Provide the (X, Y) coordinate of the cell's center where the given text is located.  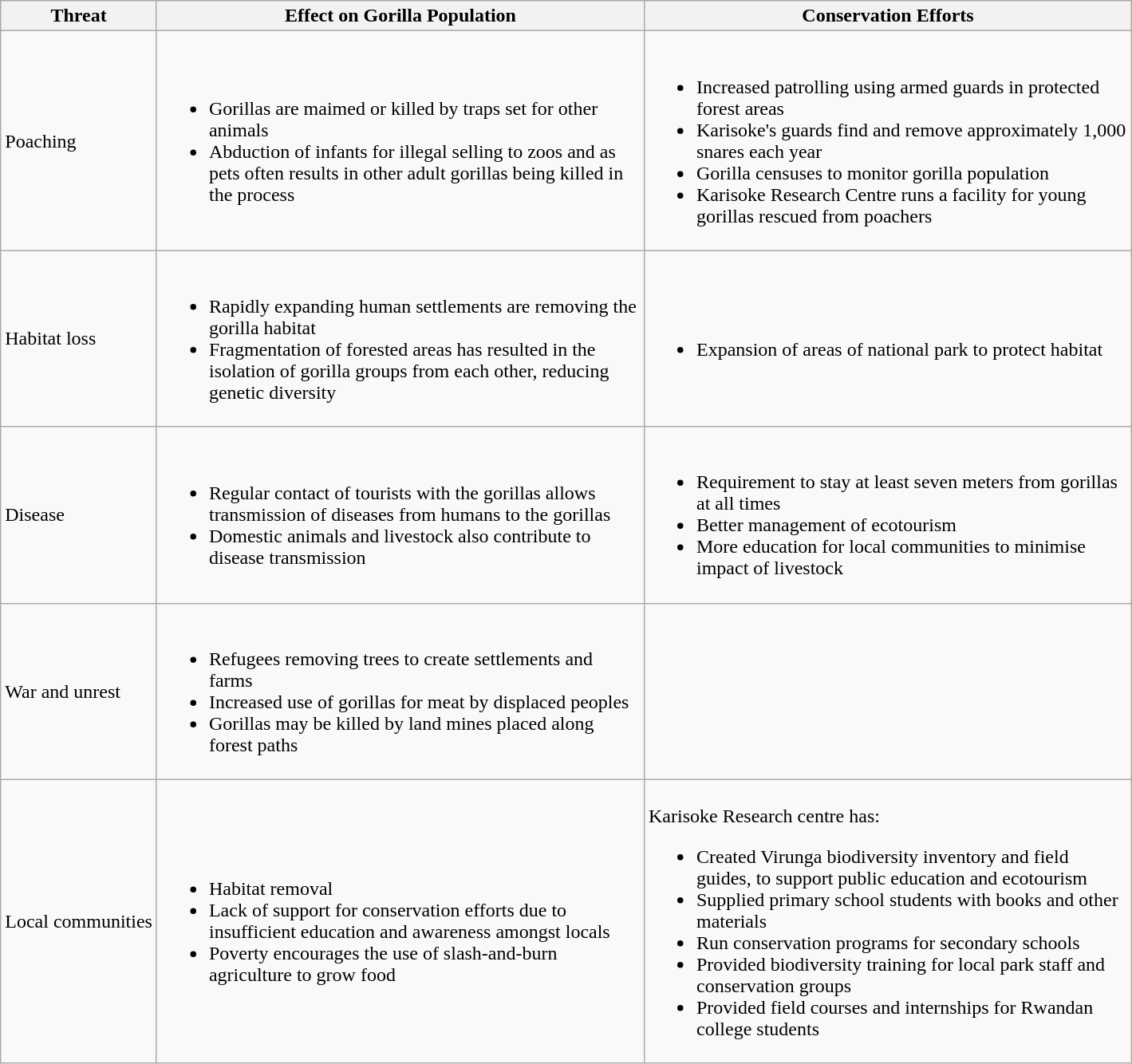
Disease (79, 515)
War and unrest (79, 691)
Habitat loss (79, 338)
Threat (79, 16)
Effect on Gorilla Population (400, 16)
Local communities (79, 921)
Expansion of areas of national park to protect habitat (887, 338)
Conservation Efforts (887, 16)
Poaching (79, 140)
